From the cell containing the given text, extract its center point as [X, Y] coordinate. 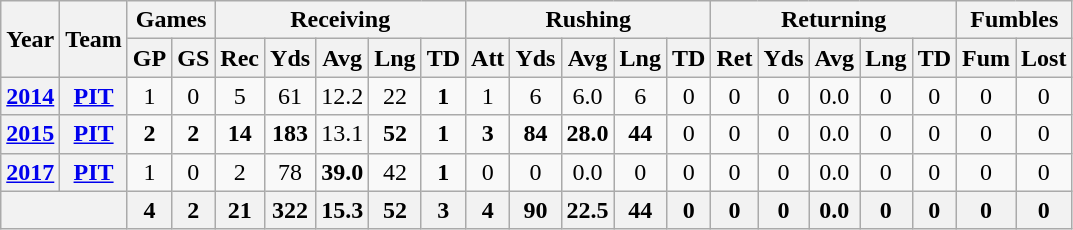
Lost [1044, 58]
42 [395, 172]
84 [536, 134]
6.0 [588, 96]
Receiving [340, 20]
Team [94, 39]
Rec [240, 58]
2015 [30, 134]
28.0 [588, 134]
Year [30, 39]
90 [536, 210]
183 [290, 134]
13.1 [342, 134]
Returning [834, 20]
322 [290, 210]
Ret [734, 58]
14 [240, 134]
61 [290, 96]
Fumbles [1014, 20]
22 [395, 96]
2017 [30, 172]
Rushing [588, 20]
12.2 [342, 96]
GS [194, 58]
Games [170, 20]
5 [240, 96]
GP [149, 58]
Fum [986, 58]
15.3 [342, 210]
39.0 [342, 172]
21 [240, 210]
Att [488, 58]
2014 [30, 96]
78 [290, 172]
22.5 [588, 210]
